Return (X, Y) of the center of cell containing provided text 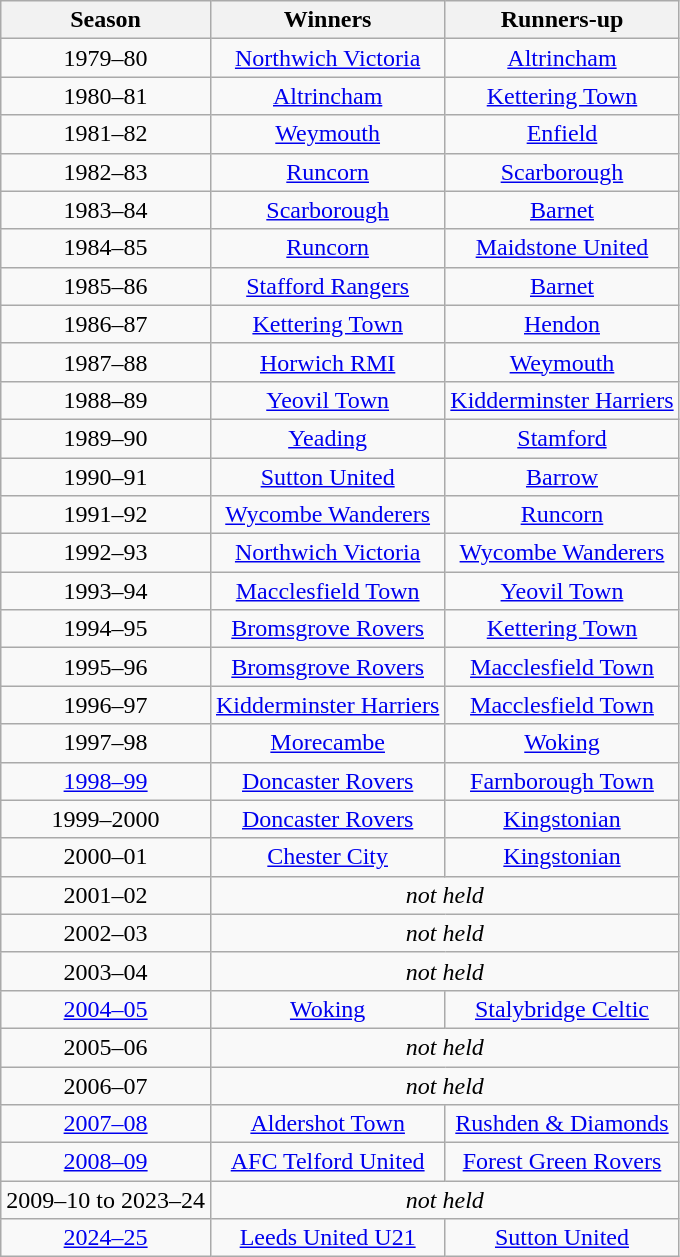
2003–04 (106, 971)
Stafford Rangers (327, 286)
1993–94 (106, 591)
1996–97 (106, 705)
Rushden & Diamonds (562, 1124)
1994–95 (106, 629)
1984–85 (106, 248)
1981–82 (106, 134)
1979–80 (106, 58)
1990–91 (106, 477)
1980–81 (106, 96)
2002–03 (106, 933)
Aldershot Town (327, 1124)
Runners-up (562, 20)
Yeading (327, 438)
Barrow (562, 477)
Forest Green Rovers (562, 1162)
2005–06 (106, 1047)
Stamford (562, 438)
1983–84 (106, 210)
Maidstone United (562, 248)
1997–98 (106, 743)
1992–93 (106, 553)
2004–05 (106, 1009)
Stalybridge Celtic (562, 1009)
1985–86 (106, 286)
Morecambe (327, 743)
1998–99 (106, 781)
1988–89 (106, 400)
2001–02 (106, 895)
2000–01 (106, 857)
Enfield (562, 134)
2006–07 (106, 1085)
2024–25 (106, 1238)
AFC Telford United (327, 1162)
2007–08 (106, 1124)
1982–83 (106, 172)
Chester City (327, 857)
2008–09 (106, 1162)
Horwich RMI (327, 362)
Farnborough Town (562, 781)
2009–10 to 2023–24 (106, 1200)
Winners (327, 20)
1991–92 (106, 515)
1995–96 (106, 667)
Season (106, 20)
1987–88 (106, 362)
Hendon (562, 324)
Leeds United U21 (327, 1238)
1999–2000 (106, 819)
1989–90 (106, 438)
1986–87 (106, 324)
